Extract the [x, y] coordinate from the center of the cell holding the provided text.  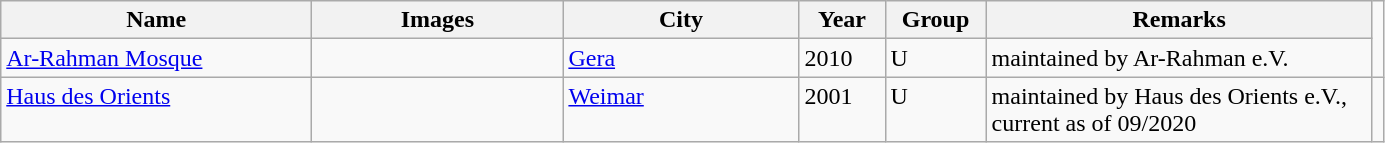
Images [438, 20]
Group [936, 20]
Name [156, 20]
Haus des Orients [156, 110]
City [681, 20]
maintained by Ar-Rahman e.V. [1179, 58]
Weimar [681, 110]
2001 [842, 110]
Remarks [1179, 20]
Ar-Rahman Mosque [156, 58]
Year [842, 20]
2010 [842, 58]
Gera [681, 58]
maintained by Haus des Orients e.V., current as of 09/2020 [1179, 110]
